Determine the (x, y) coordinate at the center of the cell enclosing the given text.  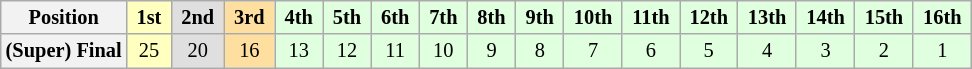
12th (709, 17)
3rd (249, 17)
8 (540, 51)
2nd (198, 17)
(Super) Final (64, 51)
6th (395, 17)
9th (540, 17)
8th (491, 17)
11th (650, 17)
12 (347, 51)
20 (198, 51)
13th (767, 17)
14th (825, 17)
13 (299, 51)
10th (593, 17)
1 (942, 51)
16 (249, 51)
9 (491, 51)
1st (150, 17)
4th (299, 17)
4 (767, 51)
2 (884, 51)
7th (443, 17)
Position (64, 17)
25 (150, 51)
10 (443, 51)
11 (395, 51)
6 (650, 51)
5th (347, 17)
16th (942, 17)
15th (884, 17)
7 (593, 51)
3 (825, 51)
5 (709, 51)
